Locate the cell with the specified text and output its [x, y] center coordinate. 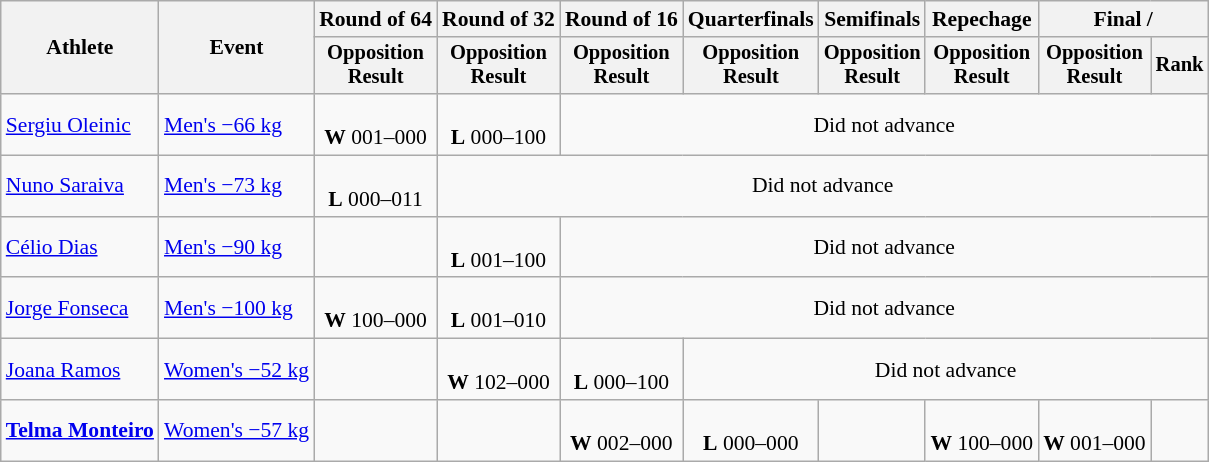
W 102–000 [498, 370]
W 002–000 [622, 430]
Women's −52 kg [236, 370]
Final / [1123, 19]
Telma Monteiro [80, 430]
Repechage [982, 19]
Round of 32 [498, 19]
Athlete [80, 48]
Semifinals [872, 19]
L 001–100 [498, 248]
Men's −100 kg [236, 308]
Women's −57 kg [236, 430]
Célio Dias [80, 248]
Joana Ramos [80, 370]
Men's −90 kg [236, 248]
Sergiu Oleinic [80, 124]
Round of 64 [376, 19]
Nuno Saraiva [80, 186]
L 000–000 [751, 430]
Rank [1180, 66]
Quarterfinals [751, 19]
L 001–010 [498, 308]
Men's −66 kg [236, 124]
L 000–011 [376, 186]
Jorge Fonseca [80, 308]
Men's −73 kg [236, 186]
Event [236, 48]
Round of 16 [622, 19]
